Scan for the cell matching the given text and deliver its (x, y) coordinate at center. 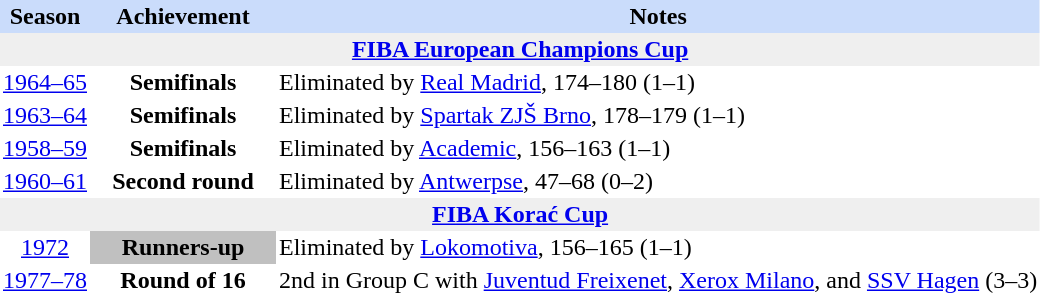
Eliminated by Spartak ZJŠ Brno, 178–179 (1–1) (658, 116)
1963–64 (45, 116)
FIBA European Champions Cup (520, 50)
Eliminated by Lokomotiva, 156–165 (1–1) (658, 248)
Eliminated by Real Madrid, 174–180 (1–1) (658, 82)
1972 (45, 248)
Achievement (183, 16)
Eliminated by Antwerpse, 47–68 (0–2) (658, 182)
Second round (183, 182)
1960–61 (45, 182)
1958–59 (45, 148)
Season (45, 16)
FIBA Korać Cup (520, 214)
Notes (658, 16)
1964–65 (45, 82)
Eliminated by Academic, 156–163 (1–1) (658, 148)
Runners-up (183, 248)
